Pinpoint the cell where the given text exists, returning its (X, Y) midpoint coordinate. 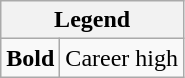
Legend (92, 20)
Career high (122, 58)
Bold (30, 58)
